Pinpoint the cell where the given text exists, returning its (x, y) midpoint coordinate. 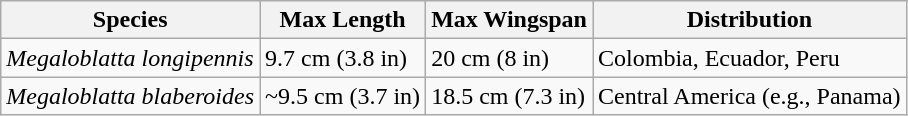
20 cm (8 in) (510, 58)
Distribution (749, 20)
Megaloblatta longipennis (130, 58)
Colombia, Ecuador, Peru (749, 58)
Central America (e.g., Panama) (749, 96)
Megaloblatta blaberoides (130, 96)
18.5 cm (7.3 in) (510, 96)
Max Length (343, 20)
Max Wingspan (510, 20)
~9.5 cm (3.7 in) (343, 96)
Species (130, 20)
9.7 cm (3.8 in) (343, 58)
